Determine the (x, y) coordinate at the center of the cell enclosing the given text.  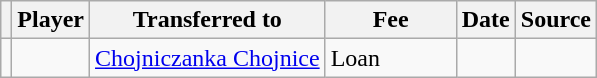
Player (51, 20)
Fee (390, 20)
Source (556, 20)
Chojniczanka Chojnice (208, 58)
Loan (390, 58)
Date (486, 20)
Transferred to (208, 20)
